For the text-containing cell, return its midpoint in [x, y] coordinate format. 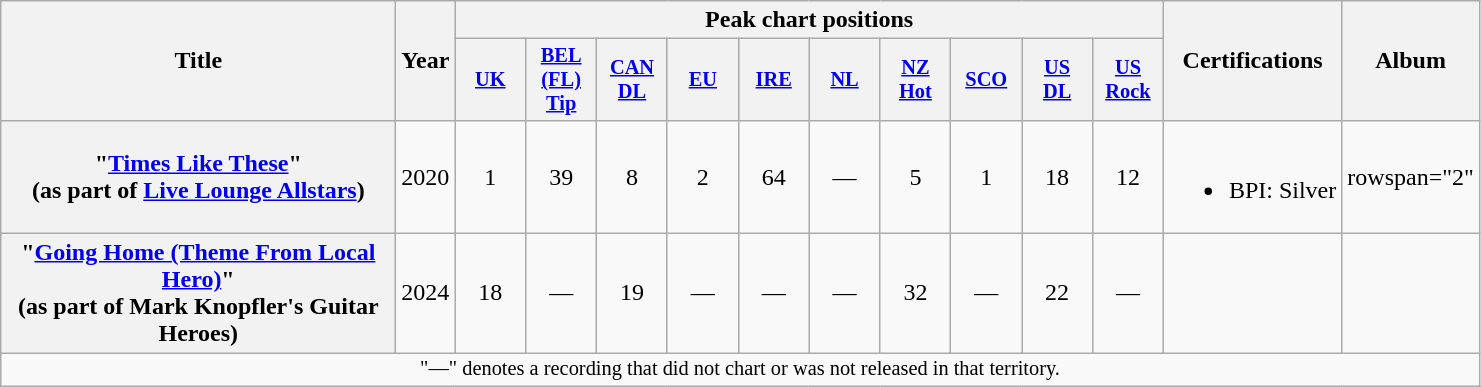
5 [916, 176]
64 [774, 176]
UK [490, 80]
"Going Home (Theme From Local Hero)"(as part of Mark Knopfler's Guitar Heroes) [198, 294]
NZHot [916, 80]
USDL [1058, 80]
39 [562, 176]
Certifications [1252, 61]
SCO [986, 80]
Album [1411, 61]
19 [632, 294]
2024 [426, 294]
32 [916, 294]
BPI: Silver [1252, 176]
Peak chart positions [810, 20]
"Times Like These"(as part of Live Lounge Allstars) [198, 176]
8 [632, 176]
"—" denotes a recording that did not chart or was not released in that territory. [740, 370]
USRock [1128, 80]
Year [426, 61]
EU [702, 80]
CANDL [632, 80]
22 [1058, 294]
Title [198, 61]
BEL(FL)Tip [562, 80]
2 [702, 176]
NL [844, 80]
rowspan="2" [1411, 176]
IRE [774, 80]
12 [1128, 176]
2020 [426, 176]
